Capture the cell that displays the provided text and extract its [X, Y] central coordinate. 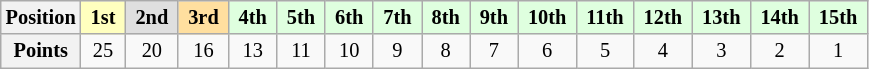
6 [547, 51]
Position [41, 17]
9 [397, 51]
12th [663, 17]
3rd [203, 17]
1 [838, 51]
20 [152, 51]
Points [41, 51]
13 [253, 51]
10 [349, 51]
7 [494, 51]
9th [494, 17]
3 [721, 51]
16 [203, 51]
6th [349, 17]
4 [663, 51]
2nd [152, 17]
8 [446, 51]
11th [604, 17]
10th [547, 17]
1st [104, 17]
11 [301, 51]
8th [446, 17]
14th [779, 17]
4th [253, 17]
5th [301, 17]
2 [779, 51]
15th [838, 17]
7th [397, 17]
13th [721, 17]
5 [604, 51]
25 [104, 51]
